Determine the [X, Y] coordinate at the center of the cell enclosing the given text.  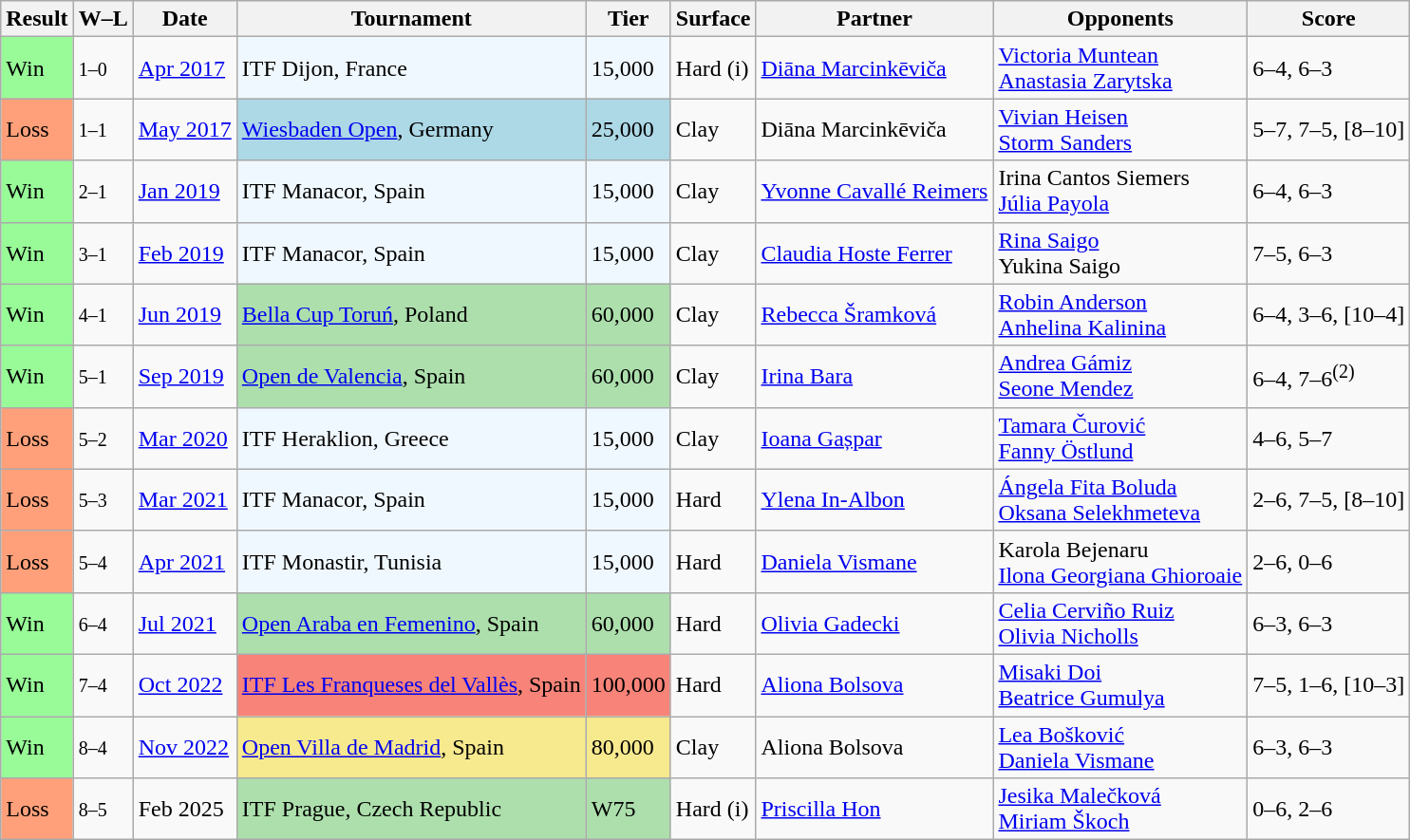
ITF Heraklion, Greece [411, 439]
Celia Cerviño Ruiz Olivia Nicholls [1120, 623]
Ylena In-Albon [874, 499]
Irina Cantos Siemers Júlia Payola [1120, 192]
Olivia Gadecki [874, 623]
Sep 2019 [184, 376]
Tamara Čurović Fanny Östlund [1120, 439]
Result [37, 19]
Jun 2019 [184, 315]
Open de Valencia, Spain [411, 376]
Open Villa de Madrid, Spain [411, 746]
Mar 2021 [184, 499]
Partner [874, 19]
W75 [629, 809]
Opponents [1120, 19]
Rebecca Šramková [874, 315]
May 2017 [184, 129]
6–4, 7–6(2) [1329, 376]
ITF Monastir, Tunisia [411, 562]
Jan 2019 [184, 192]
2–6, 0–6 [1329, 562]
5–4 [103, 562]
3–1 [103, 252]
Jul 2021 [184, 623]
ITF Prague, Czech Republic [411, 809]
1–0 [103, 68]
Jesika Malečková Miriam Škoch [1120, 809]
Daniela Vismane [874, 562]
Irina Bara [874, 376]
5–1 [103, 376]
Misaki Doi Beatrice Gumulya [1120, 685]
Tournament [411, 19]
Feb 2019 [184, 252]
Victoria Muntean Anastasia Zarytska [1120, 68]
1–1 [103, 129]
8–5 [103, 809]
5–7, 7–5, [8–10] [1329, 129]
7–5, 1–6, [10–3] [1329, 685]
Nov 2022 [184, 746]
5–3 [103, 499]
7–5, 6–3 [1329, 252]
0–6, 2–6 [1329, 809]
Ioana Gașpar [874, 439]
Open Araba en Femenino, Spain [411, 623]
Oct 2022 [184, 685]
Apr 2017 [184, 68]
Lea Bošković Daniela Vismane [1120, 746]
7–4 [103, 685]
Rina Saigo Yukina Saigo [1120, 252]
Date [184, 19]
2–1 [103, 192]
Andrea Gámiz Seone Mendez [1120, 376]
100,000 [629, 685]
2–6, 7–5, [8–10] [1329, 499]
Claudia Hoste Ferrer [874, 252]
Surface [713, 19]
25,000 [629, 129]
5–2 [103, 439]
W–L [103, 19]
Priscilla Hon [874, 809]
Score [1329, 19]
Feb 2025 [184, 809]
Bella Cup Toruń, Poland [411, 315]
4–1 [103, 315]
Ángela Fita Boluda Oksana Selekhmeteva [1120, 499]
80,000 [629, 746]
ITF Les Franqueses del Vallès, Spain [411, 685]
8–4 [103, 746]
Robin Anderson Anhelina Kalinina [1120, 315]
Wiesbaden Open, Germany [411, 129]
6–4 [103, 623]
Tier [629, 19]
Karola Bejenaru Ilona Georgiana Ghioroaie [1120, 562]
Mar 2020 [184, 439]
Yvonne Cavallé Reimers [874, 192]
ITF Dijon, France [411, 68]
6–4, 3–6, [10–4] [1329, 315]
4–6, 5–7 [1329, 439]
Apr 2021 [184, 562]
Vivian Heisen Storm Sanders [1120, 129]
